Detect which cell encompasses the target text, then output its [X, Y] center coordinate. 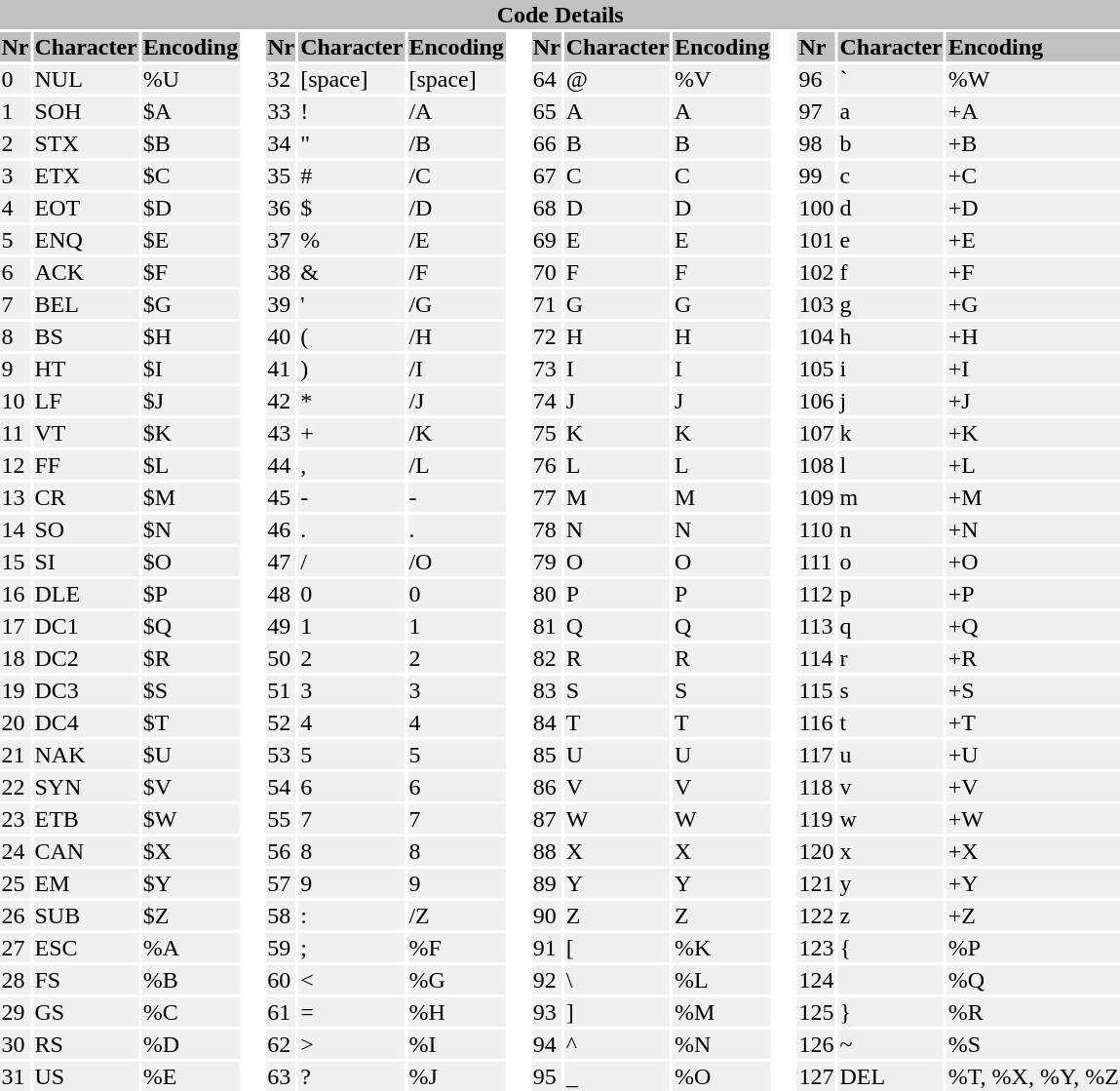
/E [456, 240]
17 [16, 626]
$D [190, 208]
53 [281, 755]
+I [1033, 369]
%C [190, 1012]
29 [16, 1012]
m [891, 497]
26 [16, 916]
35 [281, 175]
42 [281, 401]
21 [16, 755]
/L [456, 465]
} [891, 1012]
%K [722, 948]
106 [817, 401]
+G [1033, 304]
+Z [1033, 916]
109 [817, 497]
85 [546, 755]
t [891, 722]
127 [817, 1076]
%T, %X, %Y, %Z [1033, 1076]
$N [190, 529]
SUB [86, 916]
124 [817, 980]
DLE [86, 594]
118 [817, 787]
49 [281, 626]
CAN [86, 851]
CR [86, 497]
%G [456, 980]
%I [456, 1044]
/D [456, 208]
64 [546, 79]
113 [817, 626]
b [891, 143]
92 [546, 980]
$R [190, 658]
n [891, 529]
/J [456, 401]
37 [281, 240]
25 [16, 883]
20 [16, 722]
%P [1033, 948]
+F [1033, 272]
19 [16, 690]
i [891, 369]
$F [190, 272]
; [352, 948]
125 [817, 1012]
11 [16, 433]
+L [1033, 465]
$B [190, 143]
> [352, 1044]
VT [86, 433]
99 [817, 175]
$ [352, 208]
o [891, 562]
81 [546, 626]
63 [281, 1076]
SYN [86, 787]
d [891, 208]
a [891, 111]
? [352, 1076]
$X [190, 851]
` [891, 79]
STX [86, 143]
%D [190, 1044]
39 [281, 304]
84 [546, 722]
+E [1033, 240]
114 [817, 658]
+Y [1033, 883]
45 [281, 497]
60 [281, 980]
, [352, 465]
DC2 [86, 658]
54 [281, 787]
43 [281, 433]
%M [722, 1012]
) [352, 369]
22 [16, 787]
%B [190, 980]
%F [456, 948]
%N [722, 1044]
+W [1033, 819]
48 [281, 594]
14 [16, 529]
+H [1033, 336]
%H [456, 1012]
p [891, 594]
%R [1033, 1012]
103 [817, 304]
/B [456, 143]
108 [817, 465]
%V [722, 79]
12 [16, 465]
+B [1033, 143]
DEL [891, 1076]
%O [722, 1076]
~ [891, 1044]
126 [817, 1044]
100 [817, 208]
w [891, 819]
BEL [86, 304]
s [891, 690]
50 [281, 658]
+K [1033, 433]
# [352, 175]
{ [891, 948]
32 [281, 79]
%U [190, 79]
121 [817, 883]
+O [1033, 562]
ETB [86, 819]
74 [546, 401]
/H [456, 336]
$H [190, 336]
75 [546, 433]
%S [1033, 1044]
< [352, 980]
+S [1033, 690]
$G [190, 304]
90 [546, 916]
+V [1033, 787]
94 [546, 1044]
BS [86, 336]
91 [546, 948]
115 [817, 690]
65 [546, 111]
FF [86, 465]
/I [456, 369]
69 [546, 240]
105 [817, 369]
116 [817, 722]
+A [1033, 111]
28 [16, 980]
56 [281, 851]
Code Details [560, 15]
LF [86, 401]
FS [86, 980]
24 [16, 851]
102 [817, 272]
%L [722, 980]
79 [546, 562]
$Y [190, 883]
33 [281, 111]
86 [546, 787]
ESC [86, 948]
$T [190, 722]
%Q [1033, 980]
51 [281, 690]
67 [546, 175]
87 [546, 819]
" [352, 143]
123 [817, 948]
NAK [86, 755]
: [352, 916]
SI [86, 562]
HT [86, 369]
' [352, 304]
+D [1033, 208]
$I [190, 369]
89 [546, 883]
DC4 [86, 722]
EOT [86, 208]
f [891, 272]
$J [190, 401]
$V [190, 787]
US [86, 1076]
+P [1033, 594]
= [352, 1012]
\ [617, 980]
$C [190, 175]
40 [281, 336]
+R [1033, 658]
27 [16, 948]
[ [617, 948]
/G [456, 304]
76 [546, 465]
$U [190, 755]
( [352, 336]
c [891, 175]
55 [281, 819]
23 [16, 819]
SO [86, 529]
59 [281, 948]
$L [190, 465]
117 [817, 755]
30 [16, 1044]
57 [281, 883]
44 [281, 465]
/ [352, 562]
$K [190, 433]
ENQ [86, 240]
78 [546, 529]
122 [817, 916]
80 [546, 594]
] [617, 1012]
$O [190, 562]
+ [352, 433]
ETX [86, 175]
+T [1033, 722]
j [891, 401]
z [891, 916]
$Z [190, 916]
/O [456, 562]
104 [817, 336]
ACK [86, 272]
77 [546, 497]
$A [190, 111]
$S [190, 690]
RS [86, 1044]
$P [190, 594]
/C [456, 175]
EM [86, 883]
95 [546, 1076]
NUL [86, 79]
120 [817, 851]
k [891, 433]
46 [281, 529]
68 [546, 208]
%W [1033, 79]
31 [16, 1076]
13 [16, 497]
52 [281, 722]
88 [546, 851]
DC1 [86, 626]
_ [617, 1076]
u [891, 755]
+U [1033, 755]
/A [456, 111]
$E [190, 240]
q [891, 626]
/K [456, 433]
119 [817, 819]
18 [16, 658]
@ [617, 79]
^ [617, 1044]
98 [817, 143]
DC3 [86, 690]
110 [817, 529]
71 [546, 304]
107 [817, 433]
%A [190, 948]
15 [16, 562]
%E [190, 1076]
l [891, 465]
111 [817, 562]
62 [281, 1044]
97 [817, 111]
/Z [456, 916]
61 [281, 1012]
+N [1033, 529]
83 [546, 690]
47 [281, 562]
$M [190, 497]
+X [1033, 851]
h [891, 336]
72 [546, 336]
y [891, 883]
38 [281, 272]
$Q [190, 626]
41 [281, 369]
SOH [86, 111]
82 [546, 658]
73 [546, 369]
g [891, 304]
v [891, 787]
+J [1033, 401]
112 [817, 594]
36 [281, 208]
* [352, 401]
101 [817, 240]
58 [281, 916]
GS [86, 1012]
10 [16, 401]
! [352, 111]
66 [546, 143]
x [891, 851]
96 [817, 79]
93 [546, 1012]
$W [190, 819]
r [891, 658]
+C [1033, 175]
/F [456, 272]
& [352, 272]
70 [546, 272]
e [891, 240]
16 [16, 594]
% [352, 240]
+M [1033, 497]
+Q [1033, 626]
%J [456, 1076]
34 [281, 143]
